Scan for the cell matching the given text and deliver its (X, Y) coordinate at center. 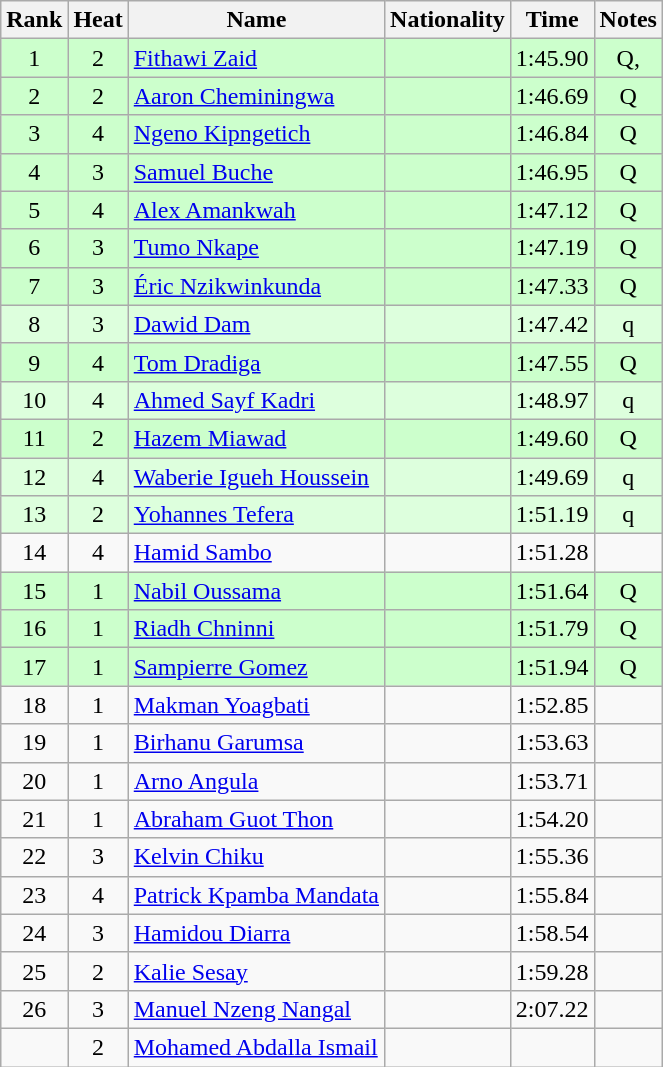
1:52.85 (552, 705)
25 (34, 971)
Arno Angula (256, 781)
1:58.54 (552, 933)
Waberie Igueh Houssein (256, 477)
Tom Dradiga (256, 362)
Time (552, 20)
18 (34, 705)
1:54.20 (552, 819)
1:46.84 (552, 134)
1:51.19 (552, 515)
Makman Yoagbati (256, 705)
10 (34, 400)
1:49.69 (552, 477)
9 (34, 362)
1:51.28 (552, 553)
1:59.28 (552, 971)
1:55.84 (552, 895)
1:48.97 (552, 400)
8 (34, 324)
12 (34, 477)
Abraham Guot Thon (256, 819)
Heat (98, 20)
Hamidou Diarra (256, 933)
Ngeno Kipngetich (256, 134)
24 (34, 933)
Hazem Miawad (256, 438)
7 (34, 286)
Name (256, 20)
Q, (628, 58)
1:46.95 (552, 172)
Ahmed Sayf Kadri (256, 400)
1:47.33 (552, 286)
1:51.79 (552, 629)
1:47.19 (552, 248)
1:46.69 (552, 96)
Hamid Sambo (256, 553)
Alex Amankwah (256, 210)
Aaron Cheminingwa (256, 96)
11 (34, 438)
13 (34, 515)
Fithawi Zaid (256, 58)
Samuel Buche (256, 172)
1:47.12 (552, 210)
1:51.94 (552, 667)
2:07.22 (552, 1009)
26 (34, 1009)
Patrick Kpamba Mandata (256, 895)
Kalie Sesay (256, 971)
6 (34, 248)
1:51.64 (552, 591)
Riadh Chninni (256, 629)
Tumo Nkape (256, 248)
14 (34, 553)
Manuel Nzeng Nangal (256, 1009)
Kelvin Chiku (256, 857)
16 (34, 629)
Sampierre Gomez (256, 667)
23 (34, 895)
1:49.60 (552, 438)
1:53.71 (552, 781)
1:55.36 (552, 857)
Rank (34, 20)
Dawid Dam (256, 324)
17 (34, 667)
15 (34, 591)
1:53.63 (552, 743)
1:45.90 (552, 58)
21 (34, 819)
Notes (628, 20)
22 (34, 857)
Éric Nzikwinkunda (256, 286)
1:47.55 (552, 362)
Nationality (448, 20)
5 (34, 210)
20 (34, 781)
Yohannes Tefera (256, 515)
Mohamed Abdalla Ismail (256, 1047)
1:47.42 (552, 324)
Nabil Oussama (256, 591)
19 (34, 743)
Birhanu Garumsa (256, 743)
